Search for the cell housing the specified text and yield its (x, y) center coordinate. 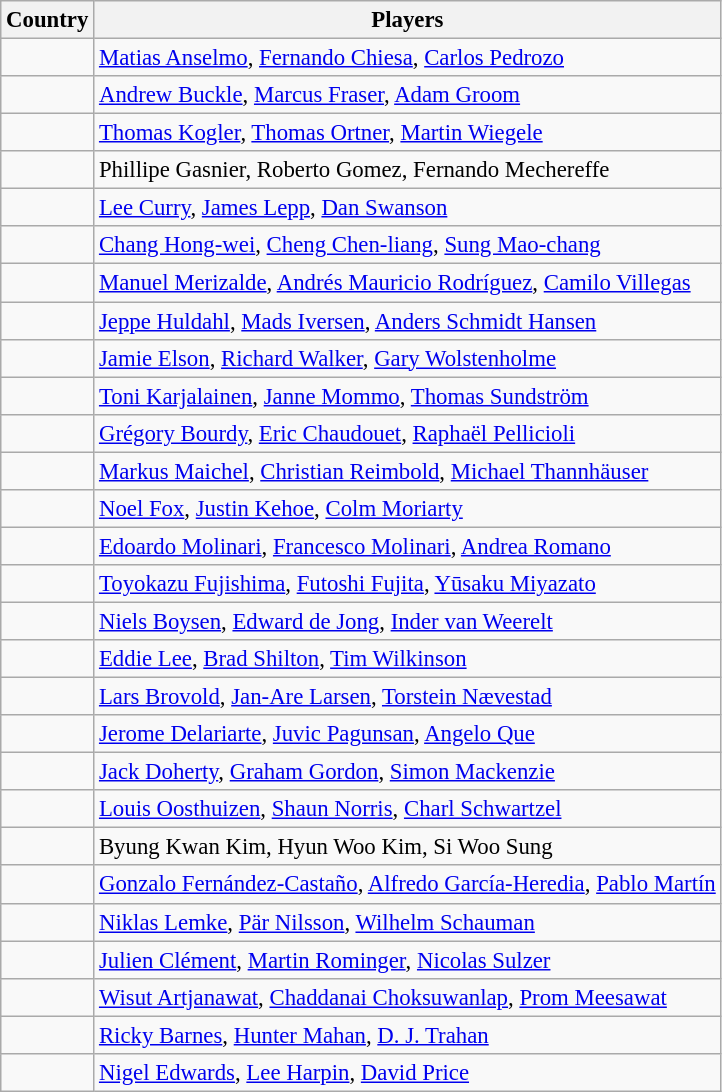
Jamie Elson, Richard Walker, Gary Wolstenholme (408, 358)
Byung Kwan Kim, Hyun Woo Kim, Si Woo Sung (408, 847)
Edoardo Molinari, Francesco Molinari, Andrea Romano (408, 546)
Chang Hong-wei, Cheng Chen-liang, Sung Mao-chang (408, 245)
Julien Clément, Martin Rominger, Nicolas Sulzer (408, 960)
Noel Fox, Justin Kehoe, Colm Moriarty (408, 509)
Toni Karjalainen, Janne Mommo, Thomas Sundström (408, 396)
Players (408, 20)
Jeppe Huldahl, Mads Iversen, Anders Schmidt Hansen (408, 321)
Wisut Artjanawat, Chaddanai Choksuwanlap, Prom Meesawat (408, 997)
Nigel Edwards, Lee Harpin, David Price (408, 1073)
Phillipe Gasnier, Roberto Gomez, Fernando Mechereffe (408, 170)
Matias Anselmo, Fernando Chiesa, Carlos Pedrozo (408, 58)
Ricky Barnes, Hunter Mahan, D. J. Trahan (408, 1035)
Niklas Lemke, Pär Nilsson, Wilhelm Schauman (408, 922)
Jerome Delariarte, Juvic Pagunsan, Angelo Que (408, 734)
Niels Boysen, Edward de Jong, Inder van Weerelt (408, 621)
Gonzalo Fernández-Castaño, Alfredo García-Heredia, Pablo Martín (408, 885)
Jack Doherty, Graham Gordon, Simon Mackenzie (408, 772)
Andrew Buckle, Marcus Fraser, Adam Groom (408, 95)
Markus Maichel, Christian Reimbold, Michael Thannhäuser (408, 471)
Grégory Bourdy, Eric Chaudouet, Raphaël Pellicioli (408, 433)
Louis Oosthuizen, Shaun Norris, Charl Schwartzel (408, 809)
Lars Brovold, Jan-Are Larsen, Torstein Nævestad (408, 697)
Eddie Lee, Brad Shilton, Tim Wilkinson (408, 659)
Thomas Kogler, Thomas Ortner, Martin Wiegele (408, 133)
Lee Curry, James Lepp, Dan Swanson (408, 208)
Country (48, 20)
Toyokazu Fujishima, Futoshi Fujita, Yūsaku Miyazato (408, 584)
Manuel Merizalde, Andrés Mauricio Rodríguez, Camilo Villegas (408, 283)
